For the text-containing cell, return its midpoint in [X, Y] coordinate format. 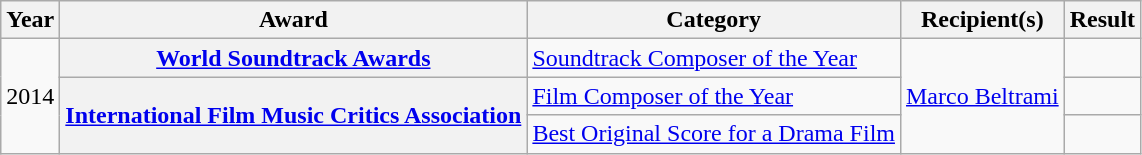
Category [714, 20]
Award [294, 20]
Soundtrack Composer of the Year [714, 58]
Film Composer of the Year [714, 96]
Recipient(s) [982, 20]
World Soundtrack Awards [294, 58]
International Film Music Critics Association [294, 115]
Year [30, 20]
2014 [30, 96]
Marco Beltrami [982, 96]
Best Original Score for a Drama Film [714, 134]
Result [1102, 20]
